Search for the cell housing the specified text and yield its (X, Y) center coordinate. 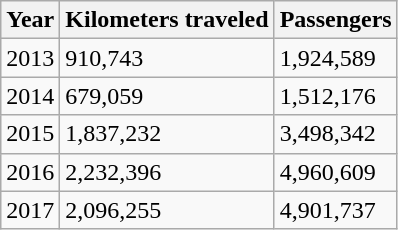
1,512,176 (336, 96)
2017 (30, 210)
2014 (30, 96)
2016 (30, 172)
679,059 (167, 96)
3,498,342 (336, 134)
4,901,737 (336, 210)
2,232,396 (167, 172)
2013 (30, 58)
Kilometers traveled (167, 20)
910,743 (167, 58)
2015 (30, 134)
1,924,589 (336, 58)
2,096,255 (167, 210)
Passengers (336, 20)
1,837,232 (167, 134)
4,960,609 (336, 172)
Year (30, 20)
